Output the [X, Y] coordinate of the center of the cell containing the given text.  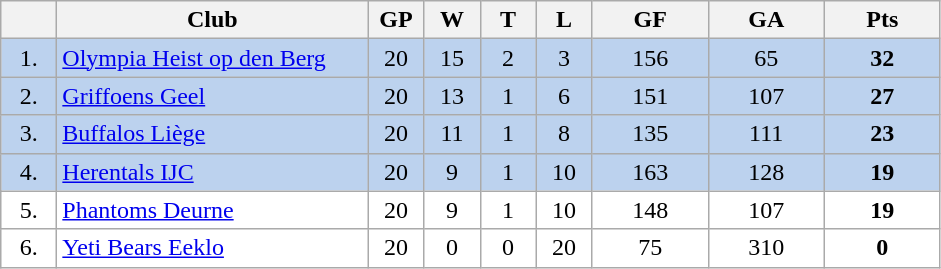
Olympia Heist op den Berg [212, 58]
163 [650, 172]
2. [29, 96]
2 [508, 58]
Yeti Bears Eeklo [212, 248]
Herentals IJC [212, 172]
75 [650, 248]
23 [882, 134]
15 [452, 58]
3. [29, 134]
GF [650, 20]
6. [29, 248]
GP [396, 20]
151 [650, 96]
T [508, 20]
65 [766, 58]
1. [29, 58]
32 [882, 58]
Pts [882, 20]
11 [452, 134]
156 [650, 58]
3 [564, 58]
135 [650, 134]
L [564, 20]
8 [564, 134]
27 [882, 96]
Griffoens Geel [212, 96]
Phantoms Deurne [212, 210]
128 [766, 172]
GA [766, 20]
Buffalos Liège [212, 134]
310 [766, 248]
148 [650, 210]
13 [452, 96]
Club [212, 20]
6 [564, 96]
111 [766, 134]
4. [29, 172]
W [452, 20]
5. [29, 210]
